Find where the given text appears and provide that cell's center as [x, y] coordinate. 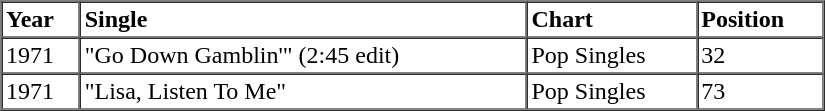
Chart [612, 20]
Position [760, 20]
73 [760, 92]
Year [42, 20]
"Go Down Gamblin'" (2:45 edit) [304, 56]
"Lisa, Listen To Me" [304, 92]
32 [760, 56]
Single [304, 20]
